For the text-containing cell, return its midpoint in [x, y] coordinate format. 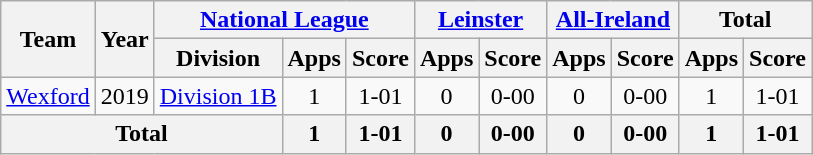
Leinster [480, 20]
Division [218, 58]
Team [48, 39]
Year [124, 39]
Wexford [48, 96]
2019 [124, 96]
All-Ireland [613, 20]
National League [284, 20]
Division 1B [218, 96]
